From the cell containing the given text, extract its center point as (X, Y) coordinate. 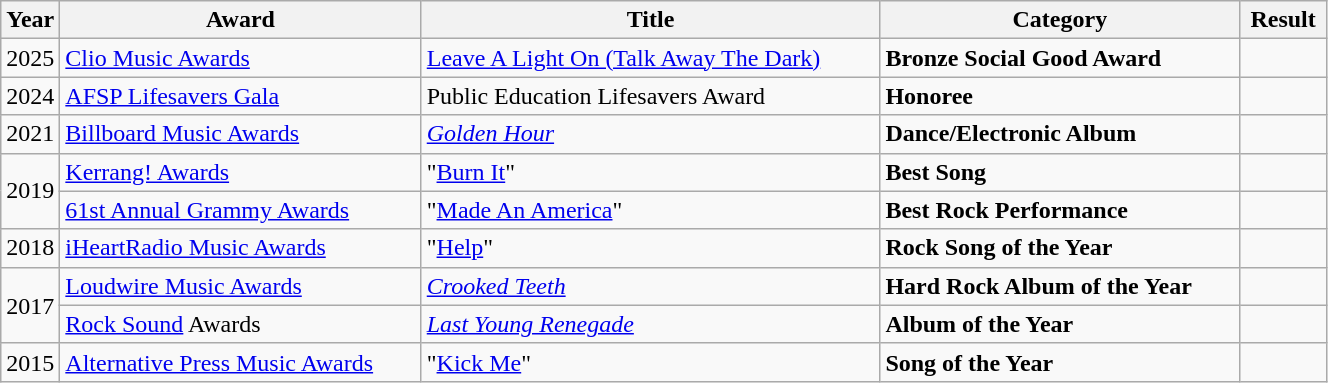
iHeartRadio Music Awards (240, 248)
2021 (30, 134)
Hard Rock Album of the Year (1060, 286)
61st Annual Grammy Awards (240, 210)
Award (240, 20)
Last Young Renegade (650, 324)
Result (1284, 20)
Album of the Year (1060, 324)
Public Education Lifesavers Award (650, 96)
Clio Music Awards (240, 58)
2025 (30, 58)
Kerrang! Awards (240, 172)
Best Song (1060, 172)
Year (30, 20)
Category (1060, 20)
Honoree (1060, 96)
Billboard Music Awards (240, 134)
Rock Song of the Year (1060, 248)
Loudwire Music Awards (240, 286)
"Help" (650, 248)
2018 (30, 248)
Golden Hour (650, 134)
"Made An America" (650, 210)
Rock Sound Awards (240, 324)
AFSP Lifesavers Gala (240, 96)
Crooked Teeth (650, 286)
Alternative Press Music Awards (240, 362)
2019 (30, 191)
Song of the Year (1060, 362)
2017 (30, 305)
Best Rock Performance (1060, 210)
2015 (30, 362)
Dance/Electronic Album (1060, 134)
"Kick Me" (650, 362)
Title (650, 20)
"Burn It" (650, 172)
Bronze Social Good Award (1060, 58)
2024 (30, 96)
Leave A Light On (Talk Away The Dark) (650, 58)
